Search for the cell housing the specified text and yield its (x, y) center coordinate. 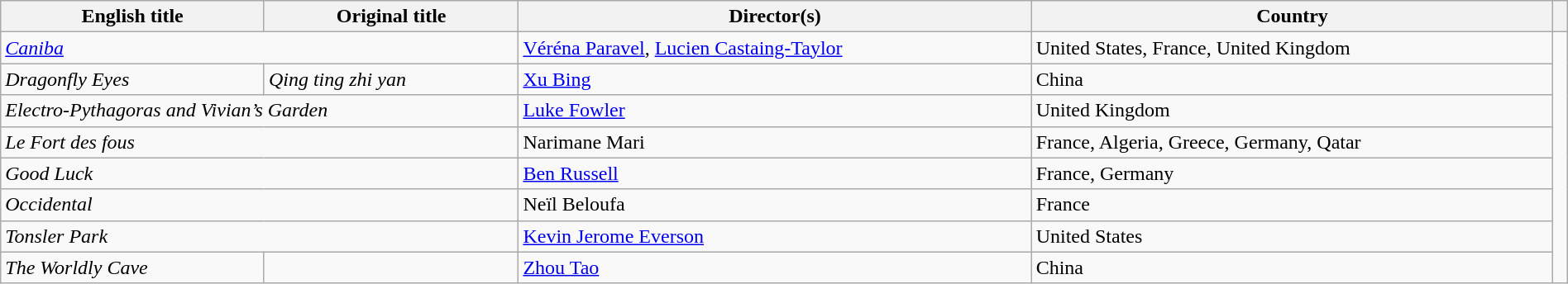
United Kingdom (1292, 111)
Luke Fowler (775, 111)
United States, France, United Kingdom (1292, 48)
Neïl Beloufa (775, 205)
Tonsler Park (260, 236)
France (1292, 205)
Kevin Jerome Everson (775, 236)
Good Luck (260, 173)
Dragonfly Eyes (132, 79)
Zhou Tao (775, 267)
Véréna Paravel, Lucien Castaing-Taylor (775, 48)
Occidental (260, 205)
Caniba (260, 48)
Xu Bing (775, 79)
Director(s) (775, 17)
Narimane Mari (775, 142)
Ben Russell (775, 173)
Le Fort des fous (260, 142)
Qing ting zhi yan (391, 79)
English title (132, 17)
France, Algeria, Greece, Germany, Qatar (1292, 142)
Original title (391, 17)
Electro-Pythagoras and Vivian’s Garden (260, 111)
Country (1292, 17)
United States (1292, 236)
The Worldly Cave (132, 267)
France, Germany (1292, 173)
